Capture the cell that displays the provided text and extract its (X, Y) central coordinate. 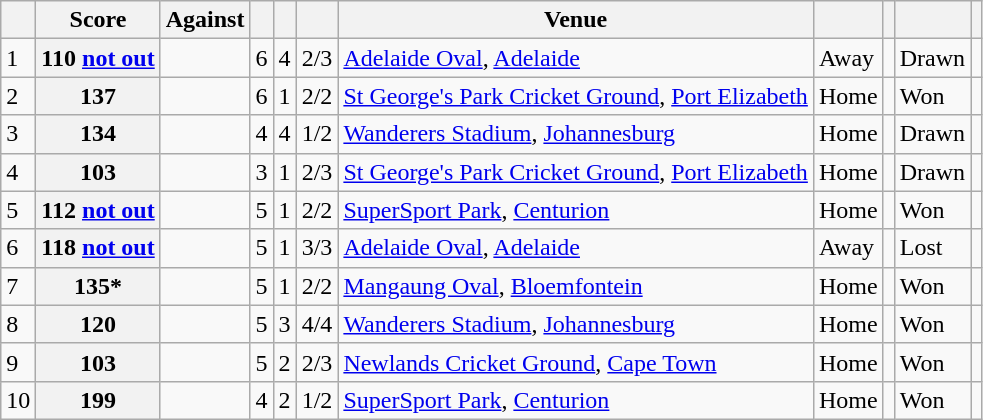
Score (98, 20)
Against (205, 20)
110 not out (98, 58)
118 not out (98, 248)
9 (18, 362)
137 (98, 96)
135* (98, 286)
Lost (932, 248)
Newlands Cricket Ground, Cape Town (576, 362)
10 (18, 400)
199 (98, 400)
8 (18, 324)
7 (18, 286)
Mangaung Oval, Bloemfontein (576, 286)
134 (98, 134)
4/4 (317, 324)
112 not out (98, 210)
Venue (576, 20)
120 (98, 324)
3/3 (317, 248)
